Pinpoint the cell where the given text exists, returning its (x, y) midpoint coordinate. 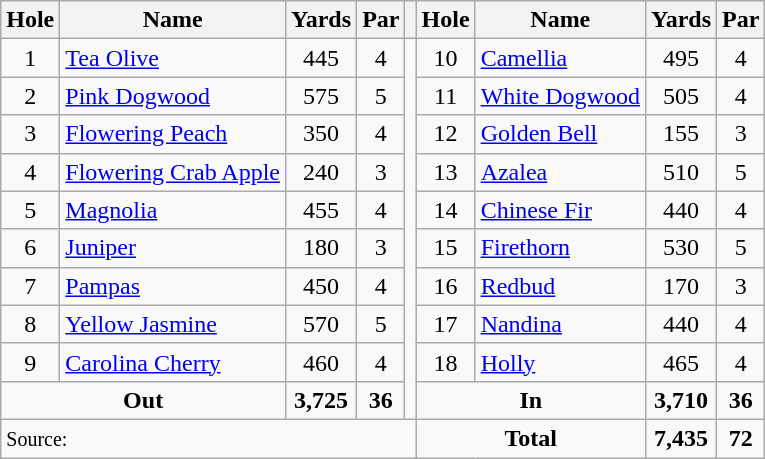
Flowering Crab Apple (173, 172)
460 (322, 362)
495 (680, 58)
Azalea (560, 172)
6 (30, 248)
Total (530, 438)
11 (446, 96)
18 (446, 362)
16 (446, 286)
Nandina (560, 324)
505 (680, 96)
180 (322, 248)
Pink Dogwood (173, 96)
510 (680, 172)
575 (322, 96)
450 (322, 286)
Pampas (173, 286)
Redbud (560, 286)
12 (446, 134)
350 (322, 134)
Flowering Peach (173, 134)
570 (322, 324)
Yellow Jasmine (173, 324)
7 (30, 286)
15 (446, 248)
9 (30, 362)
Magnolia (173, 210)
465 (680, 362)
14 (446, 210)
Out (144, 400)
8 (30, 324)
240 (322, 172)
72 (741, 438)
Firethorn (560, 248)
455 (322, 210)
Camellia (560, 58)
2 (30, 96)
Source: (208, 438)
Juniper (173, 248)
155 (680, 134)
10 (446, 58)
530 (680, 248)
Tea Olive (173, 58)
Holly (560, 362)
Carolina Cherry (173, 362)
7,435 (680, 438)
1 (30, 58)
Chinese Fir (560, 210)
170 (680, 286)
445 (322, 58)
In (530, 400)
13 (446, 172)
White Dogwood (560, 96)
17 (446, 324)
Golden Bell (560, 134)
3,725 (322, 400)
3,710 (680, 400)
